For the text-containing cell, return its midpoint in (X, Y) coordinate format. 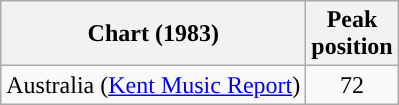
Chart (1983) (154, 34)
Peakposition (352, 34)
Australia (Kent Music Report) (154, 85)
72 (352, 85)
